For the text-containing cell, return its midpoint in [x, y] coordinate format. 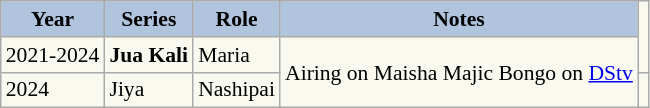
Notes [459, 19]
Year [53, 19]
Airing on Maisha Majic Bongo on DStv [459, 72]
Jiya [148, 90]
Nashipai [236, 90]
2024 [53, 90]
Maria [236, 55]
2021-2024 [53, 55]
Jua Kali [148, 55]
Series [148, 19]
Role [236, 19]
